Scan for the cell matching the given text and deliver its [X, Y] coordinate at center. 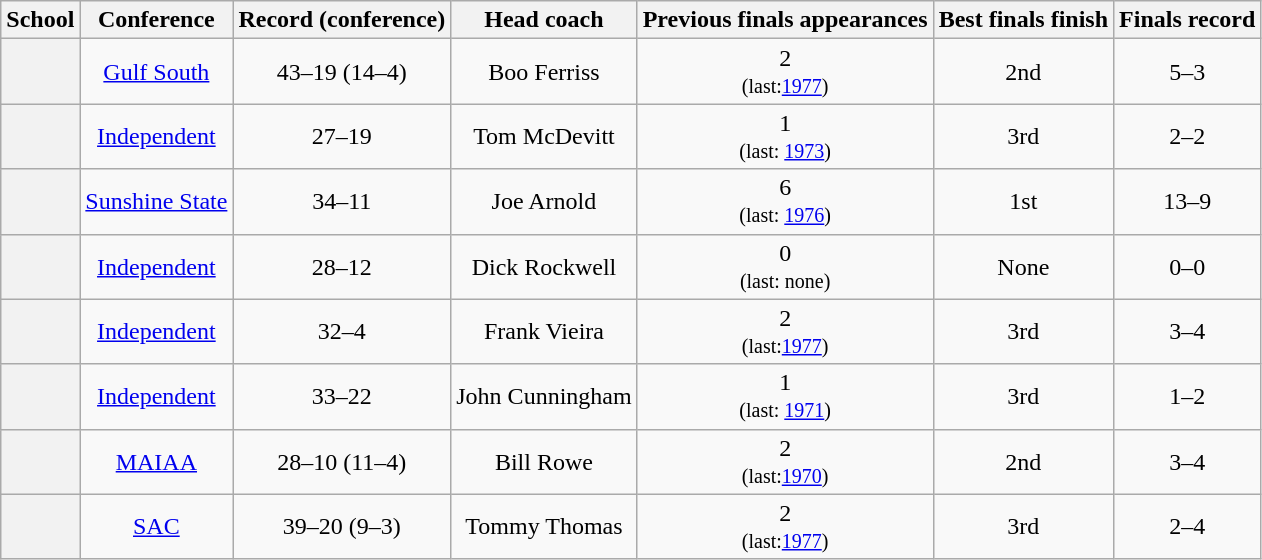
John Cunningham [544, 396]
34–11 [342, 202]
Tom McDevitt [544, 136]
Tommy Thomas [544, 526]
1 (last: 1971) [785, 396]
0–0 [1188, 266]
Frank Vieira [544, 332]
13–9 [1188, 202]
Best finals finish [1023, 20]
School [40, 20]
6 (last: 1976) [785, 202]
1–2 [1188, 396]
32–4 [342, 332]
2 (last:1970) [785, 462]
MAIAA [156, 462]
2–4 [1188, 526]
33–22 [342, 396]
43–19 (14–4) [342, 72]
28–12 [342, 266]
0 (last: none) [785, 266]
28–10 (11–4) [342, 462]
1 (last: 1973) [785, 136]
27–19 [342, 136]
1st [1023, 202]
Sunshine State [156, 202]
Bill Rowe [544, 462]
5–3 [1188, 72]
Boo Ferriss [544, 72]
Gulf South [156, 72]
Joe Arnold [544, 202]
Previous finals appearances [785, 20]
2–2 [1188, 136]
Head coach [544, 20]
Finals record [1188, 20]
Conference [156, 20]
Record (conference) [342, 20]
39–20 (9–3) [342, 526]
Dick Rockwell [544, 266]
None [1023, 266]
SAC [156, 526]
